From the cell containing the given text, extract its center point as (X, Y) coordinate. 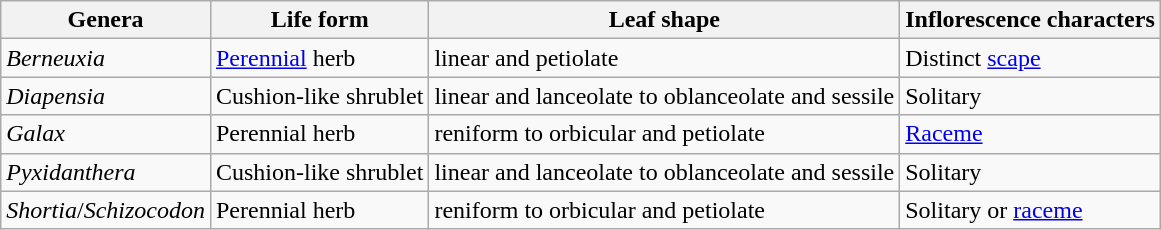
Shortia/Schizocodon (106, 210)
Distinct scape (1030, 58)
Leaf shape (664, 20)
Genera (106, 20)
Berneuxia (106, 58)
Galax (106, 134)
Inflorescence characters (1030, 20)
Diapensia (106, 96)
Raceme (1030, 134)
Pyxidanthera (106, 172)
Solitary or raceme (1030, 210)
Life form (319, 20)
linear and petiolate (664, 58)
